Output the [X, Y] coordinate of the center of the cell containing the given text.  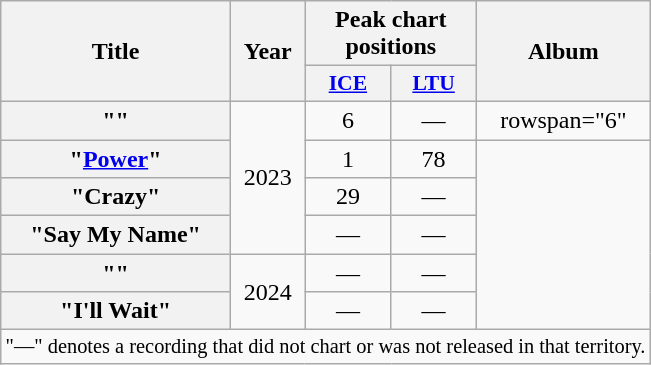
Peak chart positions [390, 34]
Album [563, 52]
ICE [348, 84]
LTU [434, 84]
"Say My Name" [116, 235]
2024 [268, 292]
"Power" [116, 159]
"Crazy" [116, 197]
29 [348, 197]
"—" denotes a recording that did not chart or was not released in that territory. [326, 347]
Title [116, 52]
6 [348, 120]
1 [348, 159]
2023 [268, 177]
"I'll Wait" [116, 311]
78 [434, 159]
rowspan="6" [563, 120]
Year [268, 52]
